Provide the [X, Y] coordinate of the cell's center where the given text is located.  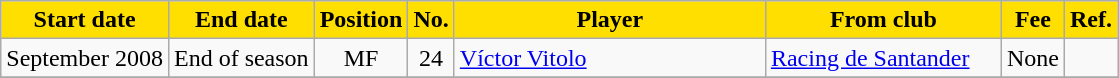
End date [241, 20]
Fee [1032, 20]
MF [361, 58]
None [1032, 58]
Start date [85, 20]
Racing de Santander [883, 58]
End of season [241, 58]
September 2008 [85, 58]
From club [883, 20]
No. [431, 20]
Ref. [1090, 20]
Player [610, 20]
Position [361, 20]
Víctor Vitolo [610, 58]
24 [431, 58]
